Scan for the cell matching the given text and deliver its (x, y) coordinate at center. 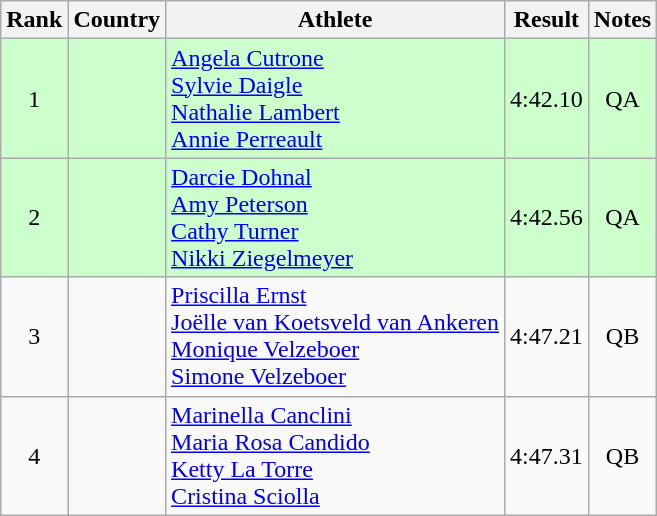
Result (547, 20)
4:47.21 (547, 336)
4:47.31 (547, 456)
Country (117, 20)
3 (34, 336)
4:42.56 (547, 218)
1 (34, 98)
4:42.10 (547, 98)
Athlete (336, 20)
Darcie Dohnal Amy Peterson Cathy Turner Nikki Ziegelmeyer (336, 218)
Notes (622, 20)
Marinella Canclini Maria Rosa Candido Ketty La Torre Cristina Sciolla (336, 456)
2 (34, 218)
Priscilla Ernst Joëlle van Koetsveld van Ankeren Monique Velzeboer Simone Velzeboer (336, 336)
4 (34, 456)
Angela Cutrone Sylvie Daigle Nathalie Lambert Annie Perreault (336, 98)
Rank (34, 20)
